Locate the cell with the specified text and output its (x, y) center coordinate. 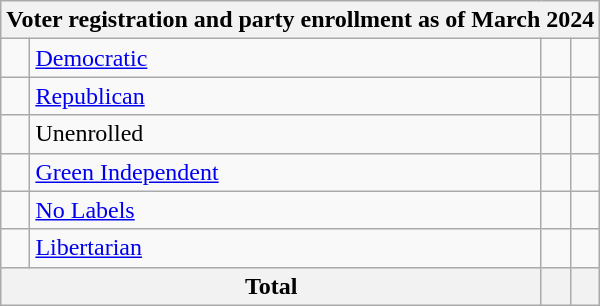
Democratic (286, 58)
Republican (286, 96)
Total (272, 286)
Voter registration and party enrollment as of March 2024 (300, 20)
Unenrolled (286, 134)
Libertarian (286, 248)
Green Independent (286, 172)
No Labels (286, 210)
